Capture the cell that displays the provided text and extract its (X, Y) central coordinate. 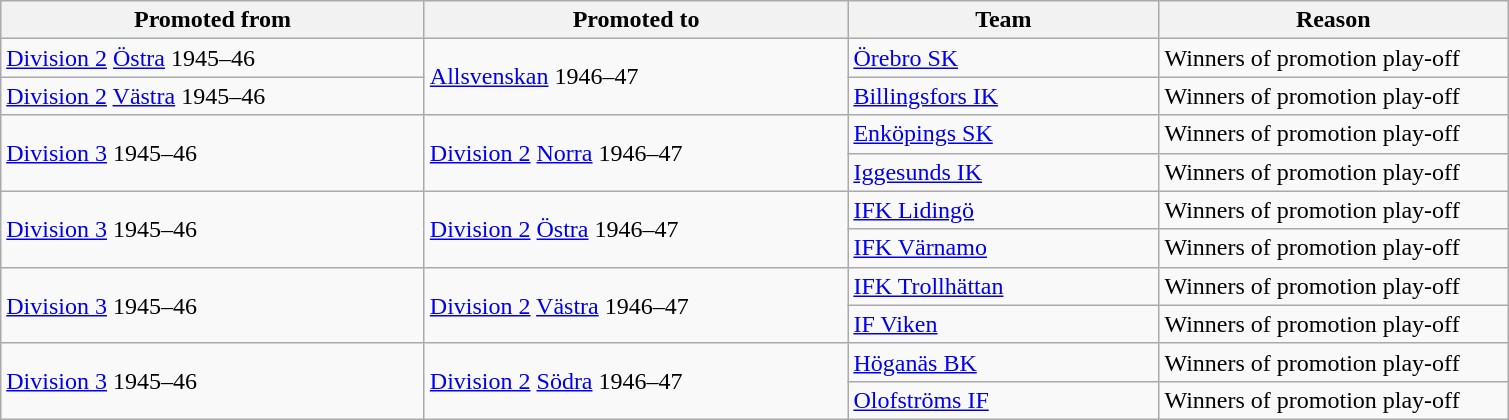
Enköpings SK (1004, 134)
Reason (1334, 20)
Örebro SK (1004, 58)
Promoted to (636, 20)
Division 2 Norra 1946–47 (636, 153)
Olofströms IF (1004, 400)
IFK Lidingö (1004, 210)
IFK Trollhättan (1004, 286)
Division 2 Östra 1945–46 (213, 58)
Billingsfors IK (1004, 96)
Division 2 Västra 1945–46 (213, 96)
Team (1004, 20)
Promoted from (213, 20)
Allsvenskan 1946–47 (636, 77)
IFK Värnamo (1004, 248)
Division 2 Södra 1946–47 (636, 381)
Division 2 Östra 1946–47 (636, 229)
Höganäs BK (1004, 362)
IF Viken (1004, 324)
Iggesunds IK (1004, 172)
Division 2 Västra 1946–47 (636, 305)
